Provide the (x, y) coordinate of the cell's center where the given text is located.  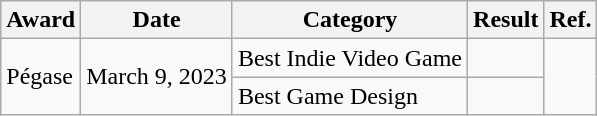
Category (350, 20)
Best Indie Video Game (350, 58)
March 9, 2023 (157, 77)
Date (157, 20)
Ref. (570, 20)
Result (506, 20)
Best Game Design (350, 96)
Award (41, 20)
Pégase (41, 77)
